Scan for the cell matching the given text and deliver its [X, Y] coordinate at center. 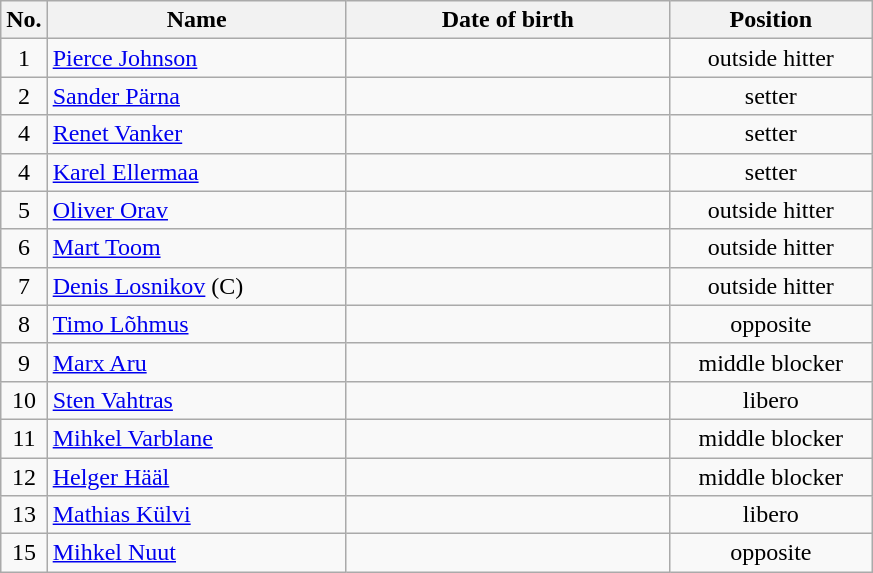
Mart Toom [196, 248]
Pierce Johnson [196, 58]
2 [24, 96]
Sten Vahtras [196, 400]
Renet Vanker [196, 134]
Timo Lõhmus [196, 324]
Denis Losnikov (C) [196, 286]
6 [24, 248]
11 [24, 438]
Name [196, 20]
8 [24, 324]
7 [24, 286]
Marx Aru [196, 362]
Sander Pärna [196, 96]
Mathias Külvi [196, 515]
Date of birth [508, 20]
Position [770, 20]
9 [24, 362]
Mihkel Nuut [196, 553]
12 [24, 477]
Karel Ellermaa [196, 172]
10 [24, 400]
No. [24, 20]
1 [24, 58]
15 [24, 553]
Oliver Orav [196, 210]
Helger Hääl [196, 477]
Mihkel Varblane [196, 438]
13 [24, 515]
5 [24, 210]
